Detect which cell encompasses the target text, then output its (X, Y) center coordinate. 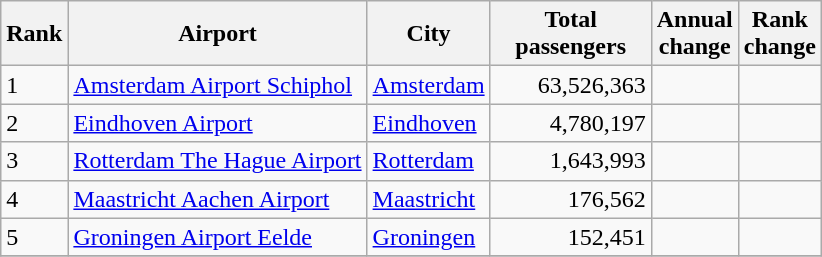
Rotterdam (428, 161)
Groningen Airport Eelde (218, 237)
1,643,993 (570, 161)
Amsterdam (428, 85)
2 (34, 123)
Eindhoven Airport (218, 123)
Maastricht (428, 199)
City (428, 34)
Totalpassengers (570, 34)
4,780,197 (570, 123)
Annualchange (694, 34)
Airport (218, 34)
Eindhoven (428, 123)
Rankchange (780, 34)
Groningen (428, 237)
4 (34, 199)
Maastricht Aachen Airport (218, 199)
1 (34, 85)
Amsterdam Airport Schiphol (218, 85)
3 (34, 161)
Rank (34, 34)
152,451 (570, 237)
5 (34, 237)
Rotterdam The Hague Airport (218, 161)
176,562 (570, 199)
63,526,363 (570, 85)
